Identify which cell holds the provided text, then report its (X, Y) central coordinate. 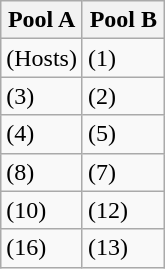
(16) (42, 248)
(5) (123, 134)
Pool A (42, 20)
(10) (42, 210)
(12) (123, 210)
(1) (123, 58)
Pool B (123, 20)
(2) (123, 96)
(8) (42, 172)
(4) (42, 134)
(7) (123, 172)
(13) (123, 248)
(3) (42, 96)
(Hosts) (42, 58)
